Return the [x, y] coordinate for the center point of the cell that contains the specified text.  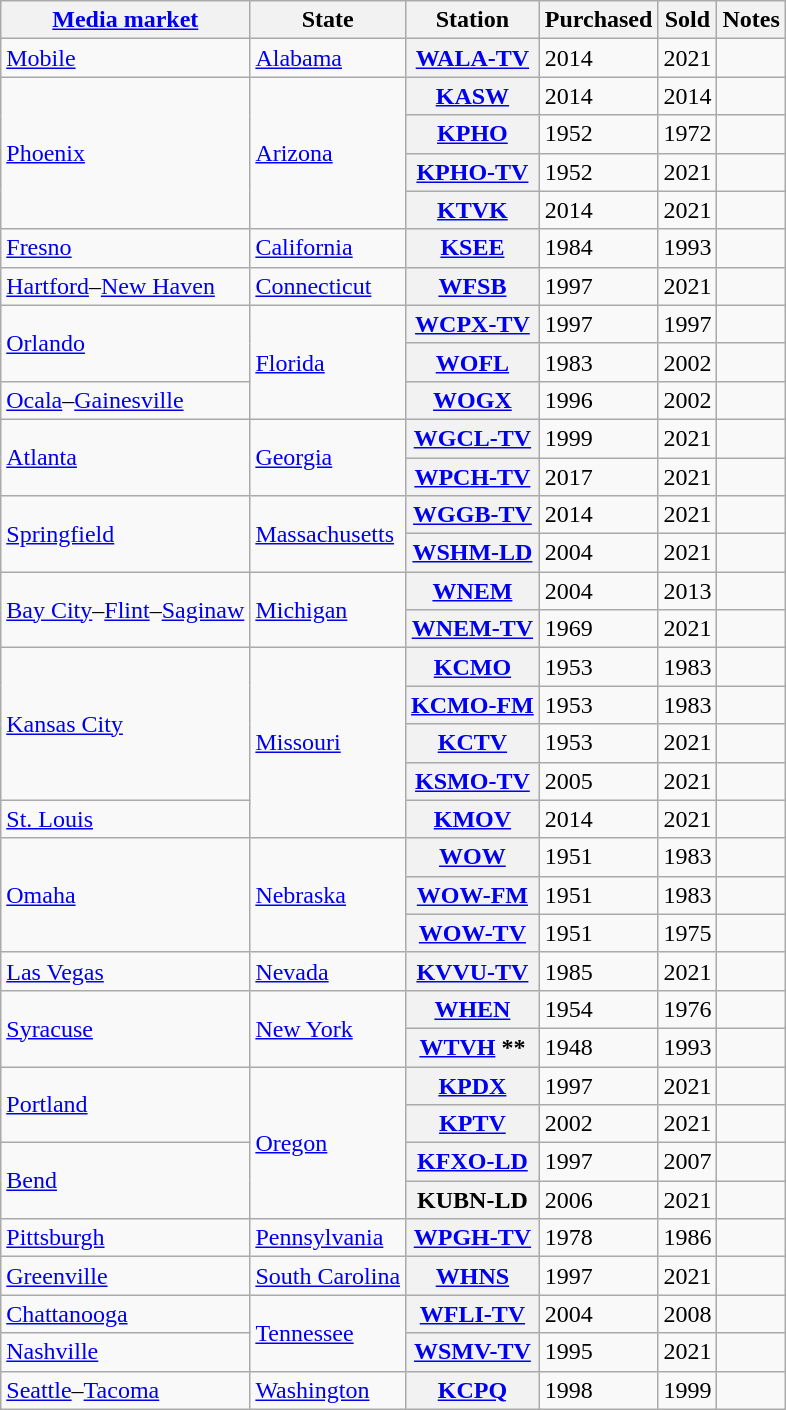
KUBN-LD [473, 1200]
1986 [688, 1238]
Oregon [328, 1142]
WFLI-TV [473, 1314]
KCTV [473, 743]
Michigan [328, 610]
2006 [598, 1200]
WPCH-TV [473, 477]
Nashville [126, 1352]
2007 [688, 1162]
New York [328, 1028]
Media market [126, 20]
WOW-TV [473, 933]
KPTV [473, 1124]
KPHO-TV [473, 172]
Fresno [126, 248]
WPGH-TV [473, 1238]
KMOV [473, 819]
1995 [598, 1352]
Pittsburgh [126, 1238]
Massachusetts [328, 534]
Washington [328, 1390]
Purchased [598, 20]
Connecticut [328, 286]
Bend [126, 1181]
1975 [688, 933]
Portland [126, 1104]
Nevada [328, 971]
Syracuse [126, 1028]
KSMO-TV [473, 781]
WOGX [473, 400]
KSEE [473, 248]
Omaha [126, 895]
WNEM-TV [473, 629]
1978 [598, 1238]
2008 [688, 1314]
WNEM [473, 591]
South Carolina [328, 1276]
Springfield [126, 534]
WOW [473, 857]
WHEN [473, 1009]
California [328, 248]
KCMO [473, 667]
WGCL-TV [473, 438]
Hartford–New Haven [126, 286]
Phoenix [126, 153]
1984 [598, 248]
Chattanooga [126, 1314]
Pennsylvania [328, 1238]
WALA-TV [473, 58]
St. Louis [126, 819]
Sold [688, 20]
KASW [473, 96]
Missouri [328, 743]
WOFL [473, 362]
WSMV-TV [473, 1352]
2013 [688, 591]
Tennessee [328, 1333]
Ocala–Gainesville [126, 400]
KCPQ [473, 1390]
Arizona [328, 153]
2017 [598, 477]
WCPX-TV [473, 324]
Las Vegas [126, 971]
WFSB [473, 286]
1969 [598, 629]
KPDX [473, 1085]
WTVH ** [473, 1047]
State [328, 20]
KCMO-FM [473, 705]
Notes [751, 20]
1954 [598, 1009]
1998 [598, 1390]
Kansas City [126, 724]
Georgia [328, 457]
Atlanta [126, 457]
Mobile [126, 58]
WOW-FM [473, 895]
1976 [688, 1009]
Greenville [126, 1276]
Station [473, 20]
WHNS [473, 1276]
WSHM-LD [473, 553]
Alabama [328, 58]
Seattle–Tacoma [126, 1390]
KPHO [473, 134]
1985 [598, 971]
1972 [688, 134]
WGGB-TV [473, 515]
2005 [598, 781]
KFXO-LD [473, 1162]
Nebraska [328, 895]
KTVK [473, 210]
KVVU-TV [473, 971]
Bay City–Flint–Saginaw [126, 610]
1948 [598, 1047]
1996 [598, 400]
Florida [328, 362]
Orlando [126, 343]
